For the text-containing cell, return its midpoint in (x, y) coordinate format. 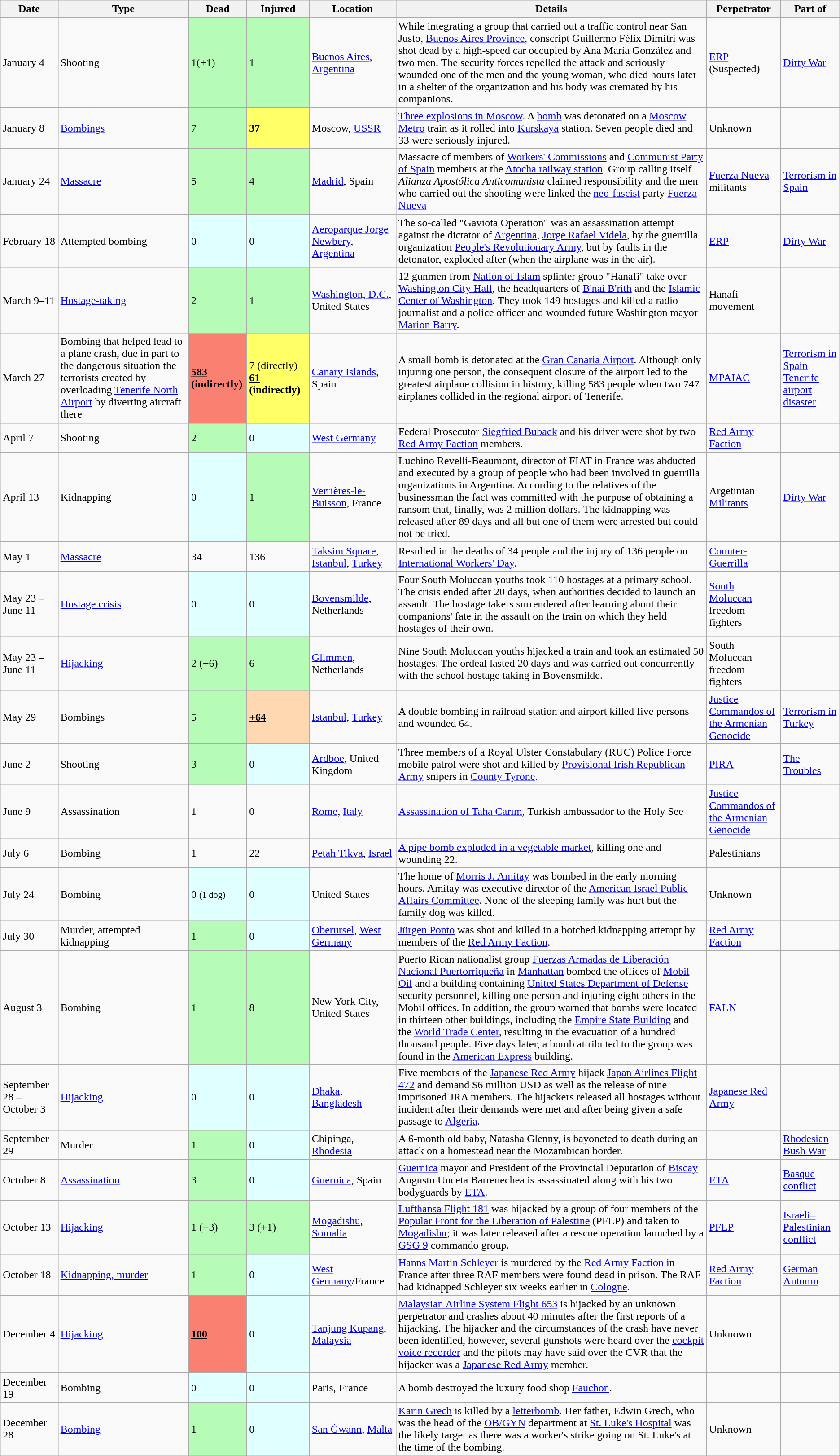
July 24 (29, 894)
Injured (278, 9)
September 29 (29, 1145)
May 1 (29, 557)
December 19 (29, 1387)
Dhaka, Bangladesh (353, 1097)
Palestinians (744, 853)
34 (217, 557)
A double bombing in railroad station and airport killed five persons and wounded 64. (551, 717)
Canary Islands, Spain (353, 378)
June 2 (29, 765)
Rhodesian Bush War (810, 1145)
Resulted in the deaths of 34 people and the injury of 136 people on International Workers' Day. (551, 557)
April 13 (29, 497)
Mogadishu, Somalia (353, 1227)
2 (+6) (217, 664)
ETA (744, 1180)
A pipe bomb exploded in a vegetable market, killing one and wounding 22. (551, 853)
Washington, D.C., United States (353, 300)
West Germany (353, 437)
Guernica, Spain (353, 1180)
Verrières-le-Buisson, France (353, 497)
Terrorism in SpainTenerife airport disaster (810, 378)
37 (278, 128)
7 (directly) 61 (indirectly) (278, 378)
German Autumn (810, 1275)
San Ġwann, Malta (353, 1429)
FALN (744, 1007)
October 18 (29, 1275)
+64 (278, 717)
December 28 (29, 1429)
583 (indirectly) (217, 378)
Paris, France (353, 1387)
7 (217, 128)
Petah Tikva, Israel (353, 853)
Murder, attempted kidnapping (123, 936)
ERP (744, 241)
Counter-Guerrilla (744, 557)
Details (551, 9)
Aeroparque Jorge Newbery, Argentina (353, 241)
PFLP (744, 1227)
West Germany/France (353, 1275)
Fuerza Nueva militants (744, 181)
4 (278, 181)
A 6-month old baby, Natasha Glenny, is bayoneted to death during an attack on a homestead near the Mozambican border. (551, 1145)
June 9 (29, 812)
Attempted bombing (123, 241)
September 28 – October 3 (29, 1097)
ERP (Suspected) (744, 62)
Hostage crisis (123, 604)
Part of (810, 9)
Jürgen Ponto was shot and killed in a botched kidnapping attempt by members of the Red Army Faction. (551, 936)
October 8 (29, 1180)
Ardboe, United Kingdom (353, 765)
Kidnapping, murder (123, 1275)
February 18 (29, 241)
Israeli–Palestinian conflict (810, 1227)
Istanbul, Turkey (353, 717)
January 24 (29, 181)
Terrorism in Turkey (810, 717)
New York City, United States (353, 1007)
3 (+1) (278, 1227)
Taksim Square, Istanbul, Turkey (353, 557)
MPAIAC (744, 378)
Basque conflict (810, 1180)
Moscow, USSR (353, 128)
Rome, Italy (353, 812)
100 (217, 1334)
PIRA (744, 765)
Argetinian Militants (744, 497)
January 4 (29, 62)
December 4 (29, 1334)
Japanese Red Army (744, 1097)
Hostage-taking (123, 300)
March 27 (29, 378)
Murder (123, 1145)
Glimmen, Netherlands (353, 664)
Terrorism in Spain (810, 181)
Guernica mayor and President of the Provincial Deputation of Biscay Augusto Unceta Barrenechea is assassinated along with his two bodyguards by ETA. (551, 1180)
Oberursel, West Germany (353, 936)
Location (353, 9)
March 9–11 (29, 300)
Hanafi movement (744, 300)
Buenos Aires, Argentina (353, 62)
May 29 (29, 717)
Kidnapping (123, 497)
1 (+3) (217, 1227)
6 (278, 664)
A bomb destroyed the luxury food shop Fauchon. (551, 1387)
Type (123, 9)
Chipinga, Rhodesia (353, 1145)
Dead (217, 9)
Madrid, Spain (353, 181)
1(+1) (217, 62)
The Troubles (810, 765)
July 30 (29, 936)
136 (278, 557)
October 13 (29, 1227)
August 3 (29, 1007)
July 6 (29, 853)
Date (29, 9)
Perpetrator (744, 9)
0 (1 dog) (217, 894)
April 7 (29, 437)
Assassination of Taha Carım, Turkish ambassador to the Holy See (551, 812)
Tanjung Kupang, Malaysia (353, 1334)
United States (353, 894)
Federal Prosecutor Siegfried Buback and his driver were shot by two Red Army Faction members. (551, 437)
Bovensmilde, Netherlands (353, 604)
January 8 (29, 128)
22 (278, 853)
8 (278, 1007)
